Determine the (x, y) coordinate at the center of the cell enclosing the given text.  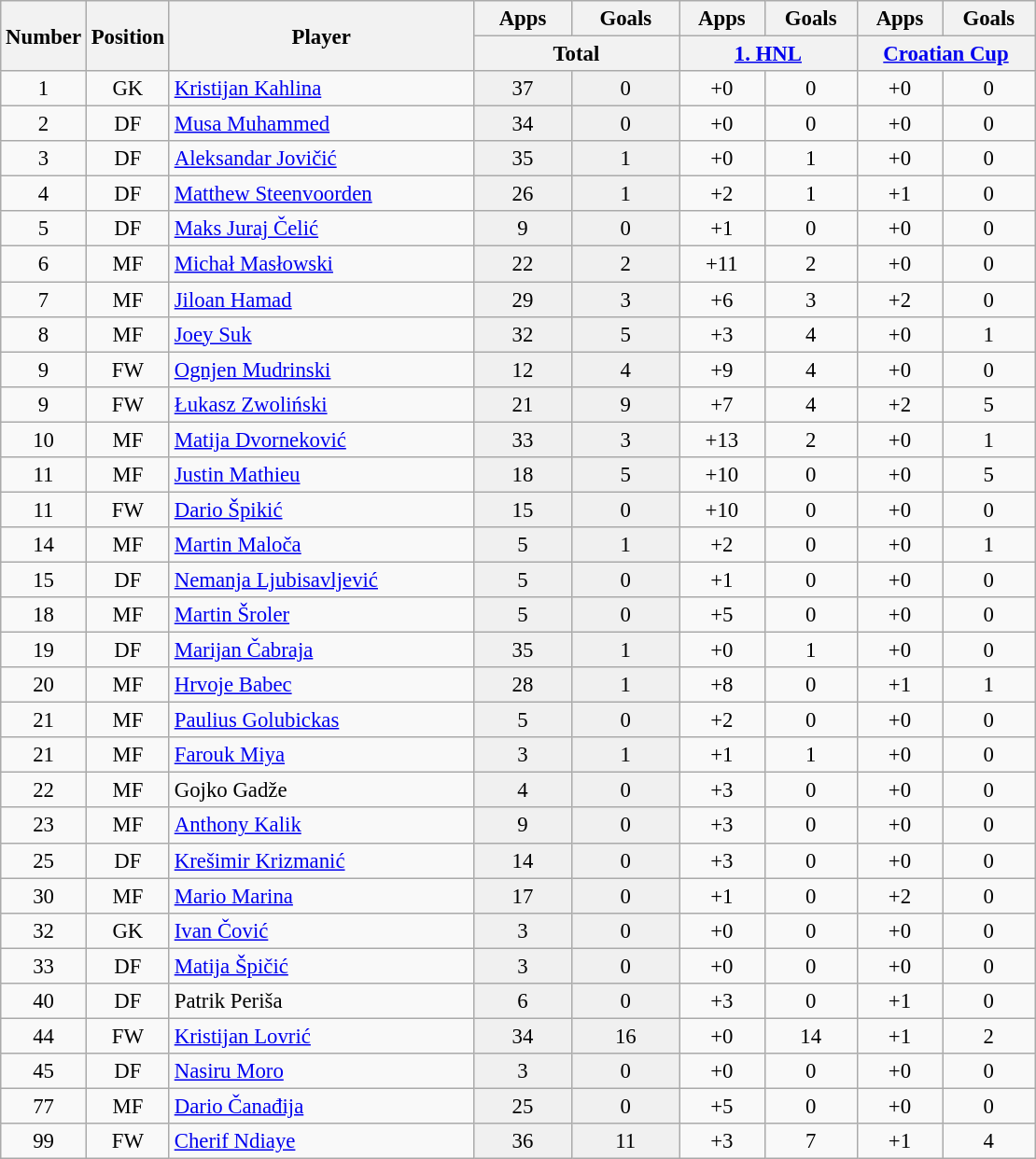
40 (44, 1001)
77 (44, 1106)
37 (523, 89)
Paulius Golubickas (321, 720)
10 (44, 440)
Kristijan Lovrić (321, 1036)
36 (523, 1141)
Nasiru Moro (321, 1071)
+11 (722, 264)
99 (44, 1141)
Matthew Steenvoorden (321, 194)
+6 (722, 300)
12 (523, 370)
29 (523, 300)
Martin Šroler (321, 615)
+13 (722, 440)
44 (44, 1036)
Dario Špikić (321, 510)
Maks Juraj Čelić (321, 229)
8 (44, 334)
Position (127, 35)
30 (44, 896)
Musa Muhammed (321, 124)
Martin Maloča (321, 545)
Nemanja Ljubisavljević (321, 579)
20 (44, 685)
Matija Špičić (321, 966)
Aleksandar Jovičić (321, 159)
Michał Masłowski (321, 264)
Łukasz Zwoliński (321, 404)
Joey Suk (321, 334)
Cherif Ndiaye (321, 1141)
Krešimir Krizmanić (321, 860)
Croatian Cup (946, 54)
Player (321, 35)
45 (44, 1071)
Matija Dvorneković (321, 440)
17 (523, 896)
Mario Marina (321, 896)
Ivan Čović (321, 930)
Gojko Gadže (321, 790)
Number (44, 35)
Marijan Čabraja (321, 650)
Hrvoje Babec (321, 685)
23 (44, 826)
+9 (722, 370)
Patrik Periša (321, 1001)
Jiloan Hamad (321, 300)
1. HNL (769, 54)
Total (577, 54)
Justin Mathieu (321, 475)
+8 (722, 685)
16 (625, 1036)
Farouk Miya (321, 755)
19 (44, 650)
Anthony Kalik (321, 826)
Kristijan Kahlina (321, 89)
Dario Čanađija (321, 1106)
Ognjen Mudrinski (321, 370)
28 (523, 685)
+7 (722, 404)
26 (523, 194)
